Capture the cell that displays the provided text and extract its (x, y) central coordinate. 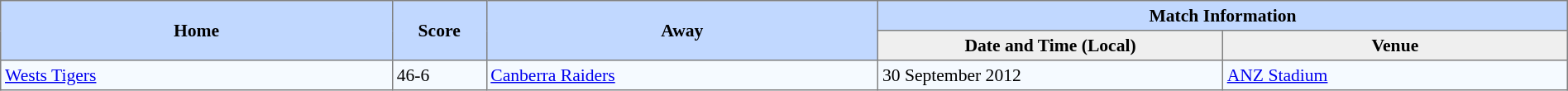
Score (439, 31)
Home (197, 31)
ANZ Stadium (1394, 75)
Canberra Raiders (682, 75)
Date and Time (Local) (1050, 45)
30 September 2012 (1050, 75)
46-6 (439, 75)
Wests Tigers (197, 75)
Away (682, 31)
Match Information (1223, 16)
Venue (1394, 45)
